Detect which cell encompasses the target text, then output its (X, Y) center coordinate. 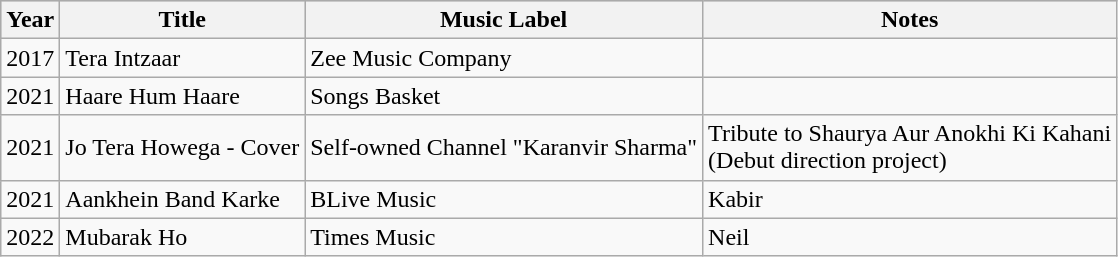
Kabir (910, 199)
Neil (910, 237)
Music Label (504, 20)
Songs Basket (504, 96)
Year (30, 20)
Aankhein Band Karke (182, 199)
Tribute to Shaurya Aur Anokhi Ki Kahani(Debut direction project) (910, 148)
Zee Music Company (504, 58)
Title (182, 20)
2022 (30, 237)
Mubarak Ho (182, 237)
Notes (910, 20)
2017 (30, 58)
Jo Tera Howega - Cover (182, 148)
Self-owned Channel "Karanvir Sharma" (504, 148)
Times Music (504, 237)
Haare Hum Haare (182, 96)
Tera Intzaar (182, 58)
BLive Music (504, 199)
